Provide the (X, Y) coordinate of the cell's center where the given text is located.  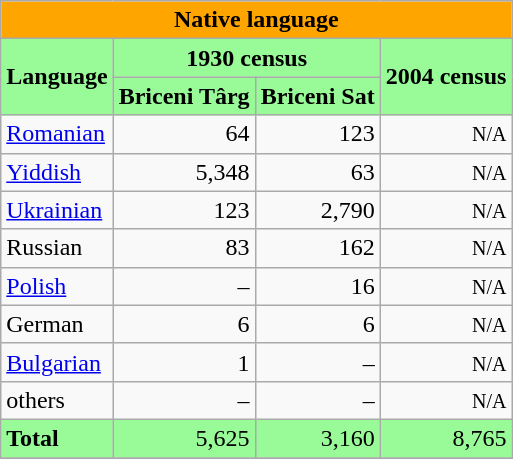
Yiddish (57, 172)
162 (318, 248)
2004 census (446, 77)
2,790 (318, 210)
Russian (57, 248)
83 (184, 248)
Polish (57, 286)
1 (184, 362)
Bulgarian (57, 362)
Romanian (57, 134)
1930 census (246, 58)
Total (57, 438)
64 (184, 134)
5,625 (184, 438)
German (57, 324)
5,348 (184, 172)
3,160 (318, 438)
Briceni Târg (184, 96)
63 (318, 172)
Native language (256, 20)
8,765 (446, 438)
16 (318, 286)
others (57, 400)
Language (57, 77)
Briceni Sat (318, 96)
Ukrainian (57, 210)
